Find where the given text appears and provide that cell's center as [x, y] coordinate. 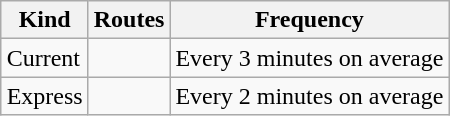
Routes [129, 20]
Kind [44, 20]
Every 3 minutes on average [310, 58]
Express [44, 96]
Every 2 minutes on average [310, 96]
Frequency [310, 20]
Current [44, 58]
